Pinpoint the cell where the given text exists, returning its [X, Y] midpoint coordinate. 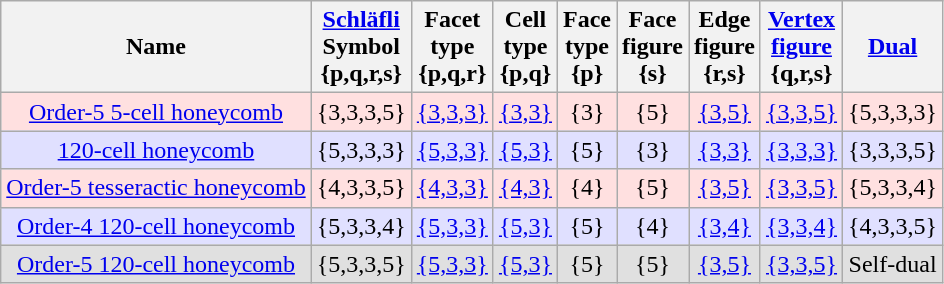
Self-dual [893, 264]
Order-4 120-cell honeycomb [156, 226]
Dual [893, 47]
Facettype{p,q,r} [452, 47]
{5,3,3,5} [361, 264]
{4,3,3} [452, 188]
Facefigure{s} [653, 47]
Facetype{p} [588, 47]
Celltype{p,q} [525, 47]
Order-5 5-cell honeycomb [156, 112]
{3,4} [724, 226]
Order-5 120-cell honeycomb [156, 264]
{4,3} [525, 188]
Name [156, 47]
Vertexfigure{q,r,s} [801, 47]
120-cell honeycomb [156, 150]
{3,3,4} [801, 226]
SchläfliSymbol{p,q,r,s} [361, 47]
Order-5 tesseractic honeycomb [156, 188]
Edgefigure{r,s} [724, 47]
